Extract the [X, Y] coordinate from the center of the cell holding the provided text.  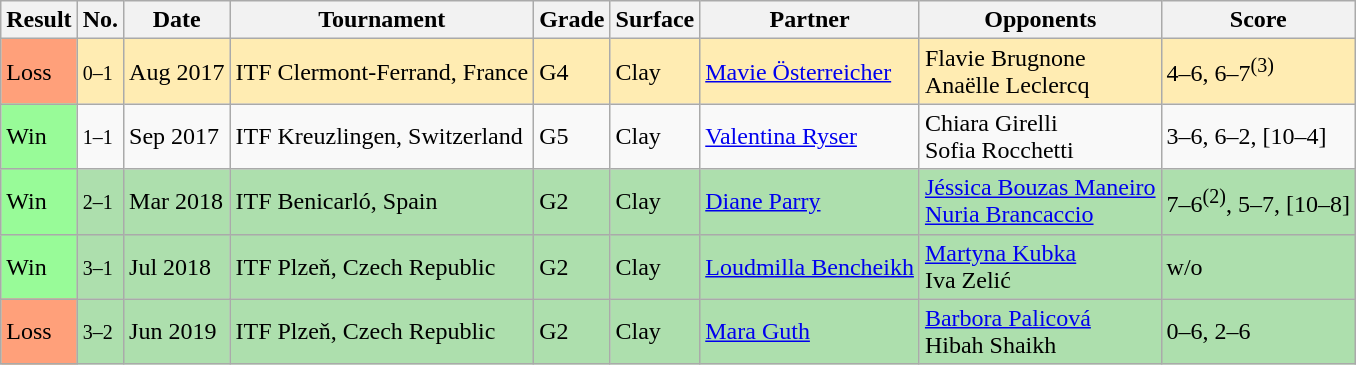
Grade [572, 20]
ITF Clermont-Ferrand, France [382, 72]
Jun 2019 [177, 332]
ITF Kreuzlingen, Switzerland [382, 136]
Mavie Österreicher [810, 72]
0–6, 2–6 [1258, 332]
Date [177, 20]
Score [1258, 20]
Result [39, 20]
Martyna Kubka Iva Zelić [1040, 266]
ITF Benicarló, Spain [382, 202]
w/o [1258, 266]
Mara Guth [810, 332]
Opponents [1040, 20]
Jéssica Bouzas Maneiro Nuria Brancaccio [1040, 202]
Sep 2017 [177, 136]
7–6(2), 5–7, [10–8] [1258, 202]
0–1 [100, 72]
No. [100, 20]
Barbora Palicová Hibah Shaikh [1040, 332]
Aug 2017 [177, 72]
Jul 2018 [177, 266]
2–1 [100, 202]
Diane Parry [810, 202]
3–2 [100, 332]
3–1 [100, 266]
3–6, 6–2, [10–4] [1258, 136]
4–6, 6–7(3) [1258, 72]
Valentina Ryser [810, 136]
G5 [572, 136]
Flavie Brugnone Anaëlle Leclercq [1040, 72]
Surface [655, 20]
Partner [810, 20]
Mar 2018 [177, 202]
Tournament [382, 20]
Chiara Girelli Sofia Rocchetti [1040, 136]
1–1 [100, 136]
Loudmilla Bencheikh [810, 266]
G4 [572, 72]
